Provide the [x, y] coordinate of the cell's center where the given text is located.  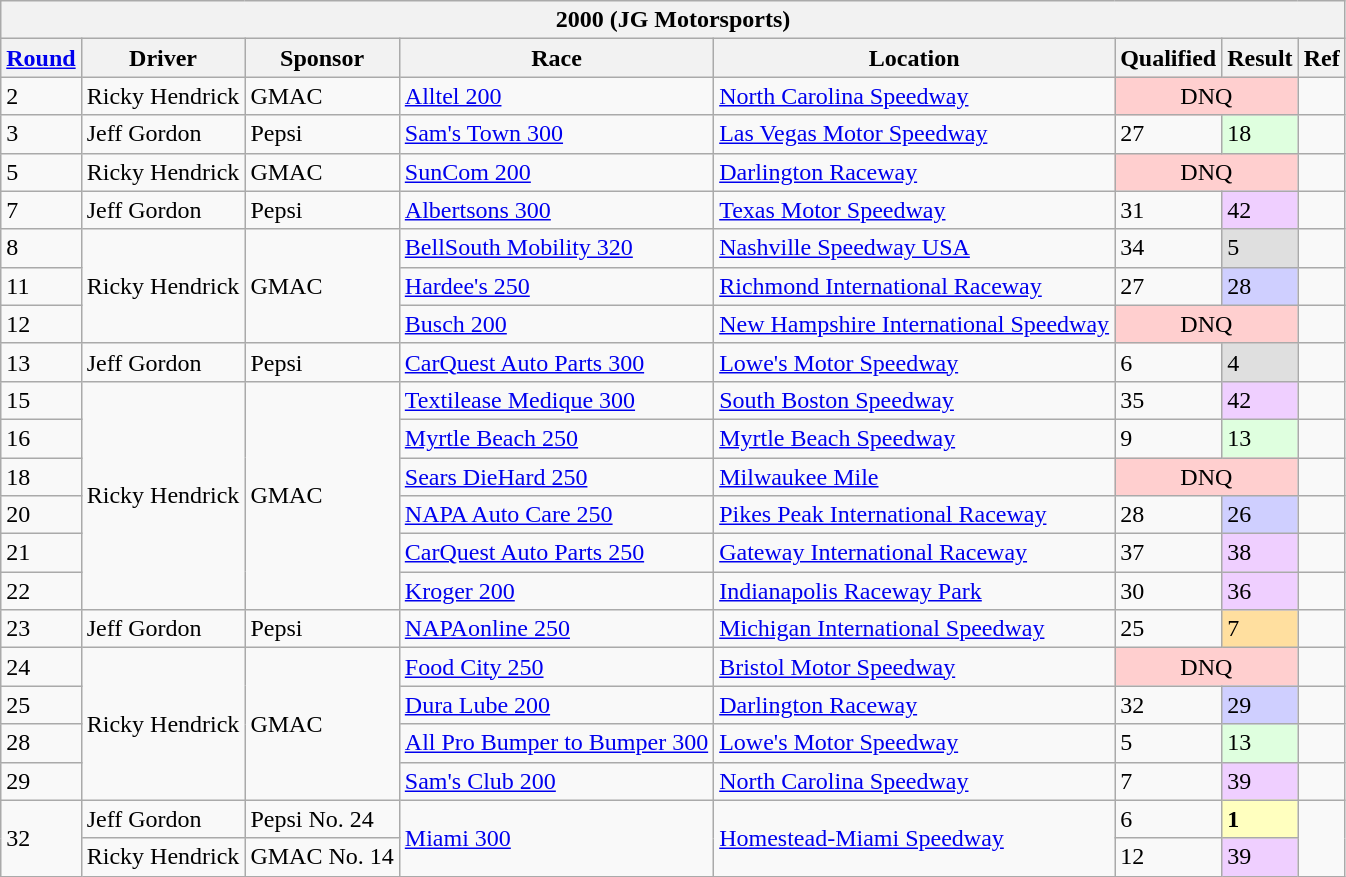
Dura Lube 200 [556, 705]
Result [1260, 58]
Alltel 200 [556, 96]
Sam's Club 200 [556, 781]
8 [41, 248]
23 [41, 629]
15 [41, 400]
Qualified [1168, 58]
37 [1168, 553]
BellSouth Mobility 320 [556, 248]
4 [1260, 362]
24 [41, 667]
Albertsons 300 [556, 210]
All Pro Bumper to Bumper 300 [556, 743]
Milwaukee Mile [914, 477]
34 [1168, 248]
Sam's Town 300 [556, 134]
Pikes Peak International Raceway [914, 515]
Michigan International Speedway [914, 629]
Texas Motor Speedway [914, 210]
NAPA Auto Care 250 [556, 515]
2 [41, 96]
Textilease Medique 300 [556, 400]
Las Vegas Motor Speedway [914, 134]
Race [556, 58]
Driver [163, 58]
Sponsor [322, 58]
CarQuest Auto Parts 250 [556, 553]
26 [1260, 515]
Busch 200 [556, 324]
CarQuest Auto Parts 300 [556, 362]
38 [1260, 553]
31 [1168, 210]
Pepsi No. 24 [322, 819]
1 [1260, 819]
Sears DieHard 250 [556, 477]
New Hampshire International Speedway [914, 324]
2000 (JG Motorsports) [673, 20]
GMAC No. 14 [322, 857]
SunCom 200 [556, 172]
Round [41, 58]
Miami 300 [556, 838]
Nashville Speedway USA [914, 248]
Ref [1322, 58]
36 [1260, 591]
Homestead-Miami Speedway [914, 838]
Myrtle Beach 250 [556, 438]
35 [1168, 400]
9 [1168, 438]
Myrtle Beach Speedway [914, 438]
Location [914, 58]
20 [41, 515]
South Boston Speedway [914, 400]
NAPAonline 250 [556, 629]
Richmond International Raceway [914, 286]
Kroger 200 [556, 591]
Gateway International Raceway [914, 553]
Indianapolis Raceway Park [914, 591]
3 [41, 134]
11 [41, 286]
Food City 250 [556, 667]
21 [41, 553]
Bristol Motor Speedway [914, 667]
22 [41, 591]
Hardee's 250 [556, 286]
30 [1168, 591]
16 [41, 438]
